Return (x, y) of the center of cell containing provided text 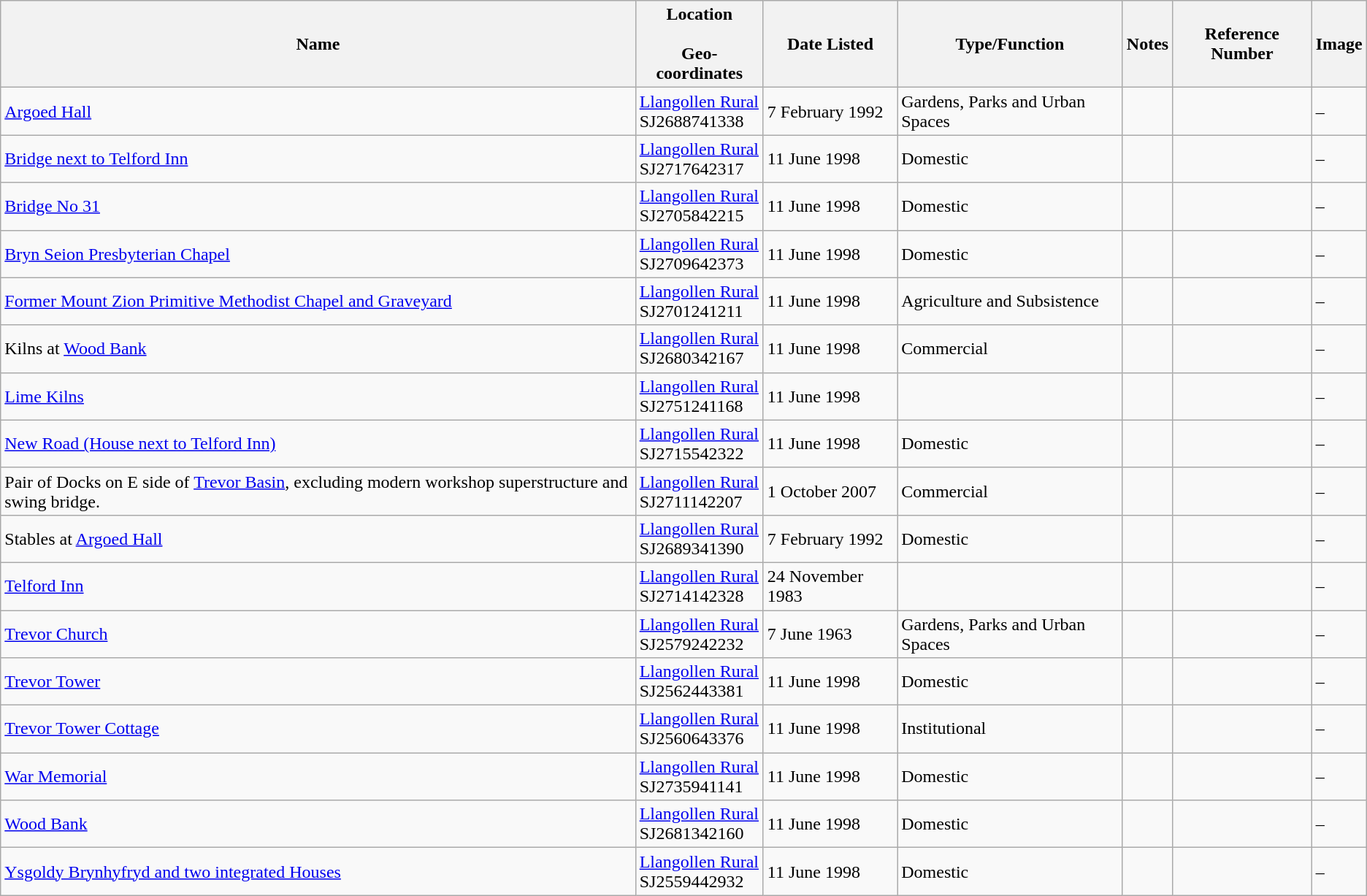
Trevor Tower (318, 682)
Bridge next to Telford Inn (318, 159)
Image (1339, 44)
Llangollen RuralSJ2714142328 (700, 586)
Type/Function (1011, 44)
Llangollen RuralSJ2680342167 (700, 349)
Lime Kilns (318, 396)
Llangollen RuralSJ2559442932 (700, 872)
LocationGeo-coordinates (700, 44)
War Memorial (318, 777)
Institutional (1011, 729)
Ysgoldy Brynhyfryd and two integrated Houses (318, 872)
Llangollen RuralSJ2701241211 (700, 301)
Former Mount Zion Primitive Methodist Chapel and Graveyard (318, 301)
Llangollen RuralSJ2717642317 (700, 159)
7 June 1963 (830, 634)
Llangollen RuralSJ2709642373 (700, 254)
Llangollen RuralSJ2689341390 (700, 539)
Llangollen RuralSJ2715542322 (700, 444)
Bridge No 31 (318, 206)
Llangollen RuralSJ2711142207 (700, 491)
Llangollen RuralSJ2751241168 (700, 396)
Llangollen RuralSJ2579242232 (700, 634)
1 October 2007 (830, 491)
Pair of Docks on E side of Trevor Basin, excluding modern workshop superstructure and swing bridge. (318, 491)
Date Listed (830, 44)
Notes (1147, 44)
New Road (House next to Telford Inn) (318, 444)
Trevor Church (318, 634)
24 November 1983 (830, 586)
Llangollen RuralSJ2688741338 (700, 111)
Name (318, 44)
Agriculture and Subsistence (1011, 301)
Wood Bank (318, 824)
Llangollen RuralSJ2735941141 (700, 777)
Llangollen RuralSJ2681342160 (700, 824)
Telford Inn (318, 586)
Argoed Hall (318, 111)
Reference Number (1242, 44)
Trevor Tower Cottage (318, 729)
Llangollen RuralSJ2705842215 (700, 206)
Stables at Argoed Hall (318, 539)
Llangollen RuralSJ2562443381 (700, 682)
Bryn Seion Presbyterian Chapel (318, 254)
Llangollen RuralSJ2560643376 (700, 729)
Kilns at Wood Bank (318, 349)
